For the text-containing cell, return its midpoint in [x, y] coordinate format. 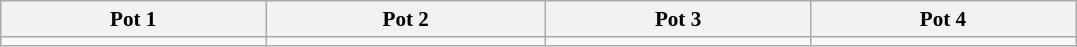
Pot 1 [134, 18]
Pot 2 [406, 18]
Pot 3 [678, 18]
Pot 4 [944, 18]
